Pinpoint the cell where the given text exists, returning its (x, y) midpoint coordinate. 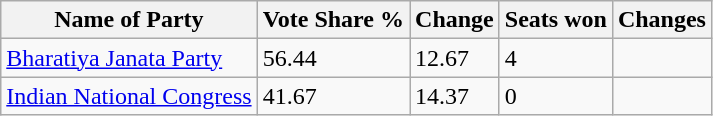
Bharatiya Janata Party (129, 58)
41.67 (333, 96)
Changes (662, 20)
12.67 (455, 58)
56.44 (333, 58)
Name of Party (129, 20)
Indian National Congress (129, 96)
0 (556, 96)
Change (455, 20)
Seats won (556, 20)
14.37 (455, 96)
Vote Share % (333, 20)
4 (556, 58)
